Output the (x, y) coordinate of the center of the cell containing the given text.  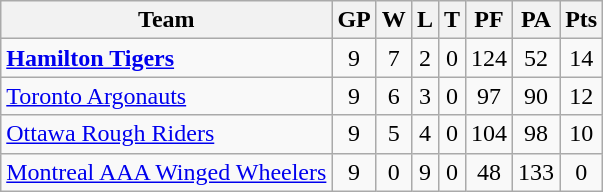
GP (354, 20)
97 (488, 96)
52 (536, 58)
48 (488, 172)
14 (582, 58)
6 (394, 96)
5 (394, 134)
Ottawa Rough Riders (166, 134)
Hamilton Tigers (166, 58)
PF (488, 20)
W (394, 20)
124 (488, 58)
T (452, 20)
4 (424, 134)
104 (488, 134)
12 (582, 96)
10 (582, 134)
Toronto Argonauts (166, 96)
2 (424, 58)
133 (536, 172)
PA (536, 20)
3 (424, 96)
Pts (582, 20)
7 (394, 58)
L (424, 20)
Montreal AAA Winged Wheelers (166, 172)
90 (536, 96)
98 (536, 134)
Team (166, 20)
